Locate the cell with the specified text and output its (x, y) center coordinate. 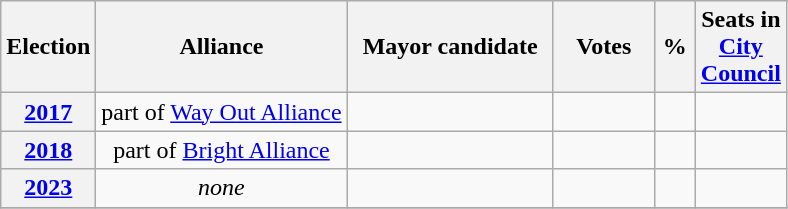
Election (48, 47)
none (222, 188)
Seats in City Council (740, 47)
Mayor candidate (450, 47)
2023 (48, 188)
part of Way Out Alliance (222, 112)
Alliance (222, 47)
% (674, 47)
2017 (48, 112)
part of Bright Alliance (222, 150)
Votes (604, 47)
2018 (48, 150)
